Pinpoint the cell where the given text exists, returning its [x, y] midpoint coordinate. 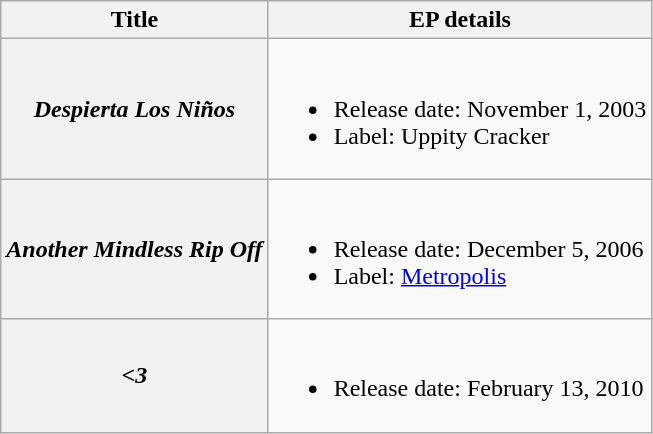
Another Mindless Rip Off [134, 249]
Release date: February 13, 2010 [460, 376]
EP details [460, 20]
<3 [134, 376]
Release date: December 5, 2006Label: Metropolis [460, 249]
Title [134, 20]
Despierta Los Niños [134, 109]
Release date: November 1, 2003Label: Uppity Cracker [460, 109]
